Detect which cell encompasses the target text, then output its [x, y] center coordinate. 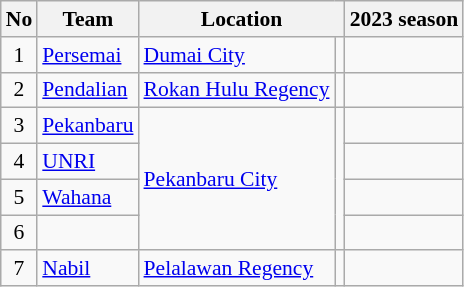
Wahana [88, 197]
Pekanbaru [88, 126]
Dumai City [237, 55]
Nabil [88, 269]
Rokan Hulu Regency [237, 90]
Pekanbaru City [237, 179]
3 [20, 126]
2 [20, 90]
Pelalawan Regency [237, 269]
Team [88, 19]
4 [20, 162]
No [20, 19]
Persemai [88, 55]
5 [20, 197]
1 [20, 55]
Location [242, 19]
6 [20, 233]
2023 season [404, 19]
Pendalian [88, 90]
UNRI [88, 162]
7 [20, 269]
